Identify which cell holds the provided text, then report its (X, Y) central coordinate. 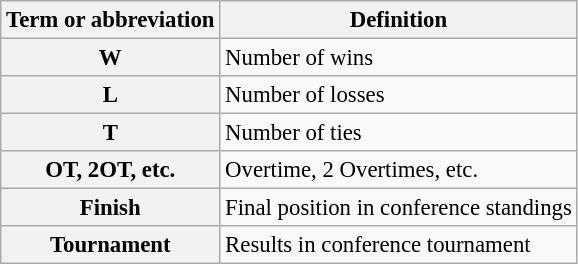
Number of losses (398, 95)
L (110, 95)
OT, 2OT, etc. (110, 170)
Results in conference tournament (398, 245)
T (110, 133)
Number of wins (398, 58)
Overtime, 2 Overtimes, etc. (398, 170)
Number of ties (398, 133)
Term or abbreviation (110, 20)
W (110, 58)
Definition (398, 20)
Tournament (110, 245)
Finish (110, 208)
Final position in conference standings (398, 208)
